Extract the [x, y] coordinate from the center of the cell holding the provided text.  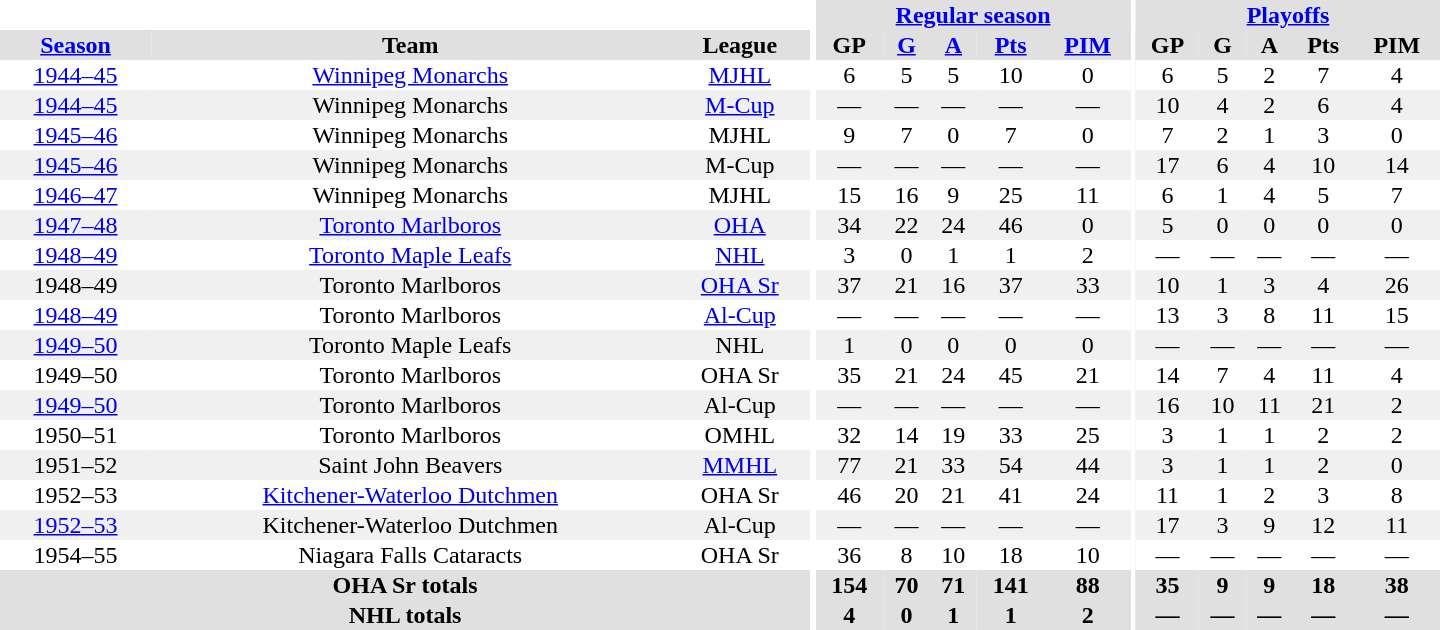
Saint John Beavers [410, 465]
19 [954, 435]
OHA [740, 225]
1951–52 [76, 465]
OMHL [740, 435]
54 [1011, 465]
141 [1011, 585]
13 [1168, 315]
20 [906, 495]
36 [849, 555]
Season [76, 45]
Niagara Falls Cataracts [410, 555]
70 [906, 585]
NHL totals [405, 615]
Playoffs [1288, 15]
League [740, 45]
22 [906, 225]
1946–47 [76, 195]
1954–55 [76, 555]
32 [849, 435]
154 [849, 585]
88 [1088, 585]
71 [954, 585]
1947–48 [76, 225]
41 [1011, 495]
44 [1088, 465]
26 [1397, 285]
Regular season [972, 15]
45 [1011, 375]
12 [1324, 525]
1950–51 [76, 435]
Team [410, 45]
OHA Sr totals [405, 585]
MMHL [740, 465]
77 [849, 465]
38 [1397, 585]
34 [849, 225]
